Return (x, y) of the center of cell containing provided text 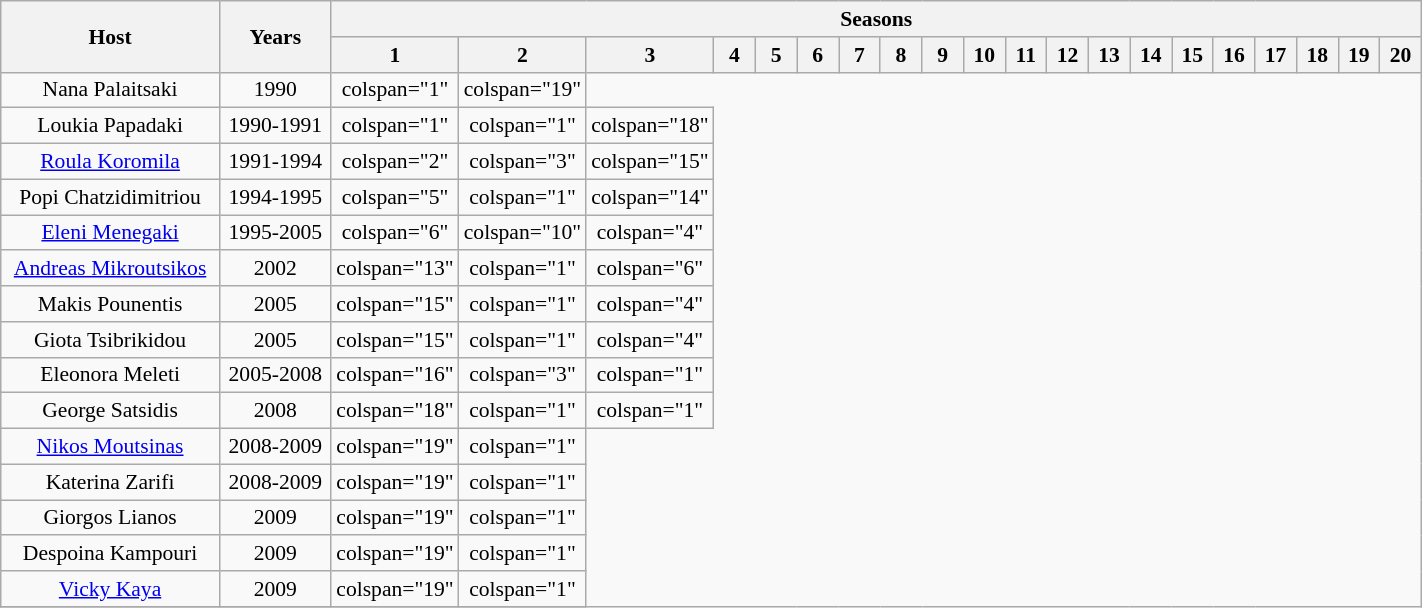
18 (1317, 55)
15 (1193, 55)
Andreas Mikroutsikos (110, 269)
Loukia Papadaki (110, 126)
Giota Tsibrikidou (110, 340)
colspan="14" (650, 197)
17 (1276, 55)
Seasons (876, 19)
Vicky Kaya (110, 589)
Eleni Menegaki (110, 233)
Nikos Moutsinas (110, 447)
Katerina Zarifi (110, 482)
2008 (275, 411)
Roula Koromila (110, 162)
colspan="2" (394, 162)
Makis Pounentis (110, 304)
13 (1109, 55)
1990 (275, 90)
10 (984, 55)
12 (1068, 55)
1995-2005 (275, 233)
4 (735, 55)
16 (1234, 55)
1 (394, 55)
1990-1991 (275, 126)
Host (110, 36)
colspan="10" (522, 233)
11 (1026, 55)
colspan="16" (394, 375)
3 (650, 55)
2 (522, 55)
14 (1151, 55)
Nana Palaitsaki (110, 90)
George Satsidis (110, 411)
5 (776, 55)
1991-1994 (275, 162)
9 (943, 55)
2002 (275, 269)
Giorgos Lianos (110, 518)
7 (859, 55)
20 (1401, 55)
Popi Chatzidimitriou (110, 197)
2005-2008 (275, 375)
colspan="5" (394, 197)
Despoina Kampouri (110, 554)
Years (275, 36)
19 (1359, 55)
8 (901, 55)
Eleonora Meleti (110, 375)
6 (818, 55)
colspan="13" (394, 269)
1994-1995 (275, 197)
